Identify which cell holds the provided text, then report its [X, Y] central coordinate. 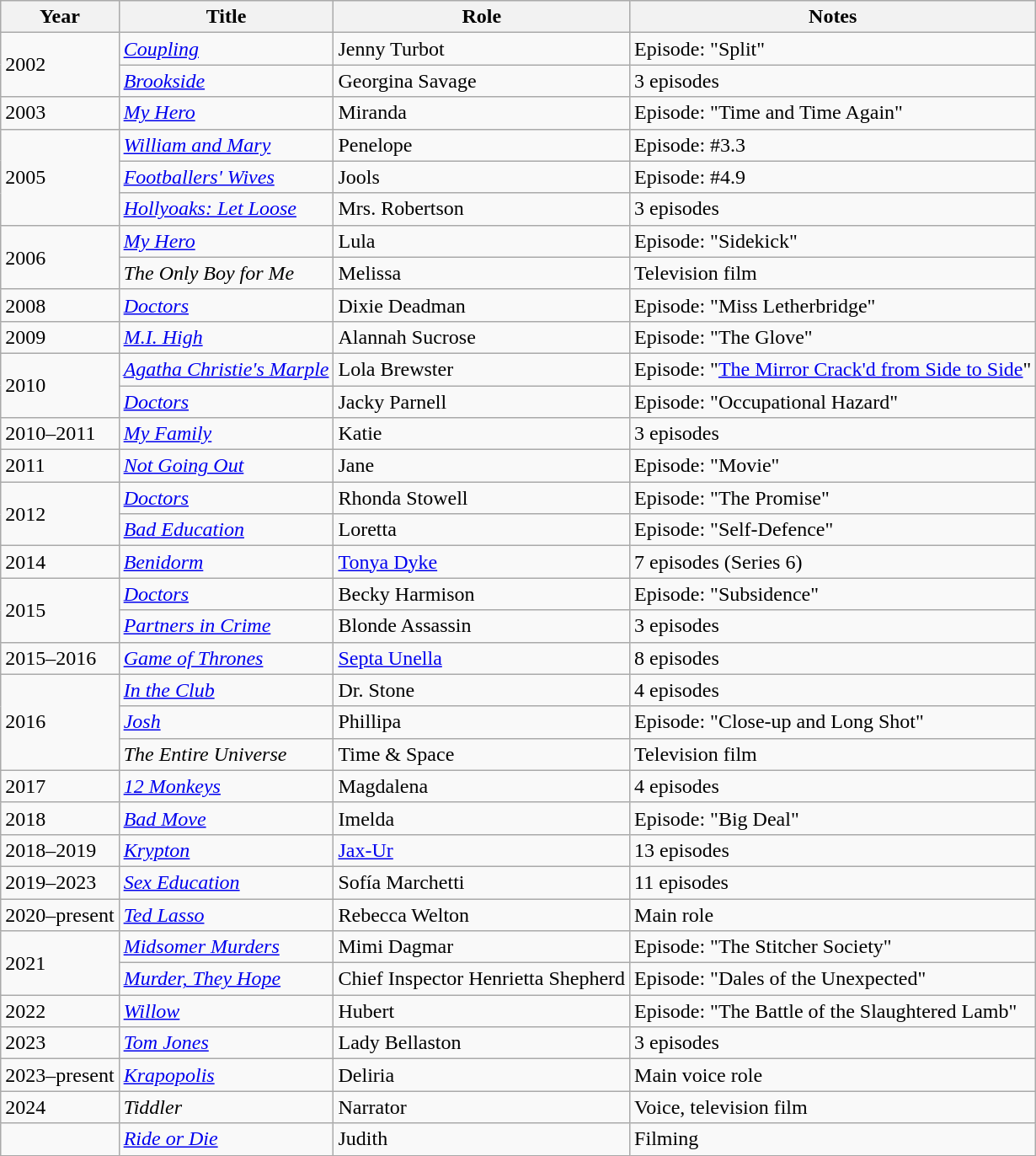
Year [60, 17]
2021 [60, 963]
Tiddler [226, 1107]
Melissa [482, 273]
Krypton [226, 850]
Becky Harmison [482, 594]
Miranda [482, 113]
Willow [226, 1011]
Footballers' Wives [226, 177]
Partners in Crime [226, 626]
2006 [60, 257]
2008 [60, 305]
Magdalena [482, 786]
Murder, They Hope [226, 979]
Mrs. Robertson [482, 209]
2020–present [60, 914]
13 episodes [833, 850]
Bad Move [226, 818]
12 Monkeys [226, 786]
Not Going Out [226, 466]
Episode: "Split" [833, 49]
11 episodes [833, 882]
Sofía Marchetti [482, 882]
Hollyoaks: Let Loose [226, 209]
Lola Brewster [482, 369]
2005 [60, 177]
Agatha Christie's Marple [226, 369]
Episode: "Movie" [833, 466]
2002 [60, 65]
Bad Education [226, 530]
2016 [60, 722]
2017 [60, 786]
2011 [60, 466]
2003 [60, 113]
Main voice role [833, 1075]
2018 [60, 818]
Septa Unella [482, 658]
Judith [482, 1139]
Episode: "Dales of the Unexpected" [833, 979]
Krapopolis [226, 1075]
Jane [482, 466]
2014 [60, 562]
Midsomer Murders [226, 947]
Coupling [226, 49]
Jenny Turbot [482, 49]
M.I. High [226, 337]
Tonya Dyke [482, 562]
Brookside [226, 81]
In the Club [226, 690]
William and Mary [226, 145]
Ted Lasso [226, 914]
Phillipa [482, 722]
Voice, television film [833, 1107]
7 episodes (Series 6) [833, 562]
Main role [833, 914]
Time & Space [482, 754]
Ride or Die [226, 1139]
Georgina Savage [482, 81]
Hubert [482, 1011]
The Entire Universe [226, 754]
Episode: "Big Deal" [833, 818]
Episode: "Self-Defence" [833, 530]
2009 [60, 337]
8 episodes [833, 658]
Episode: #4.9 [833, 177]
2024 [60, 1107]
Jax-Ur [482, 850]
Title [226, 17]
Dr. Stone [482, 690]
2023–present [60, 1075]
Mimi Dagmar [482, 947]
Jools [482, 177]
2022 [60, 1011]
2015–2016 [60, 658]
Episode: "Miss Letherbridge" [833, 305]
2018–2019 [60, 850]
Episode: "The Stitcher Society" [833, 947]
2015 [60, 610]
Episode: "The Promise" [833, 498]
Game of Thrones [226, 658]
Episode: "Time and Time Again" [833, 113]
Episode: "Sidekick" [833, 241]
Episode: "The Glove" [833, 337]
Episode: "Close-up and Long Shot" [833, 722]
2023 [60, 1043]
Benidorm [226, 562]
Tom Jones [226, 1043]
Sex Education [226, 882]
The Only Boy for Me [226, 273]
Role [482, 17]
Alannah Sucrose [482, 337]
Loretta [482, 530]
Rhonda Stowell [482, 498]
Rebecca Welton [482, 914]
Lady Bellaston [482, 1043]
Episode: "Subsidence" [833, 594]
My Family [226, 434]
Chief Inspector Henrietta Shepherd [482, 979]
Katie [482, 434]
Dixie Deadman [482, 305]
Episode: #3.3 [833, 145]
Episode: "The Mirror Crack'd from Side to Side" [833, 369]
2019–2023 [60, 882]
Episode: "The Battle of the Slaughtered Lamb" [833, 1011]
Deliria [482, 1075]
Notes [833, 17]
2010 [60, 385]
Penelope [482, 145]
Episode: "Occupational Hazard" [833, 402]
Jacky Parnell [482, 402]
2012 [60, 514]
Josh [226, 722]
Imelda [482, 818]
Lula [482, 241]
Filming [833, 1139]
Narrator [482, 1107]
Blonde Assassin [482, 626]
2010–2011 [60, 434]
